Detect which cell encompasses the target text, then output its (X, Y) center coordinate. 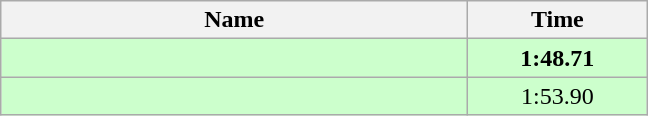
1:48.71 (558, 58)
Name (234, 20)
Time (558, 20)
1:53.90 (558, 96)
